Find where the given text appears and provide that cell's center as (X, Y) coordinate. 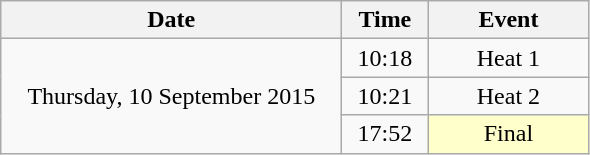
10:18 (385, 58)
10:21 (385, 96)
Event (508, 20)
Date (172, 20)
Heat 2 (508, 96)
Heat 1 (508, 58)
Thursday, 10 September 2015 (172, 96)
17:52 (385, 134)
Final (508, 134)
Time (385, 20)
